Locate the cell with the specified text and output its (x, y) center coordinate. 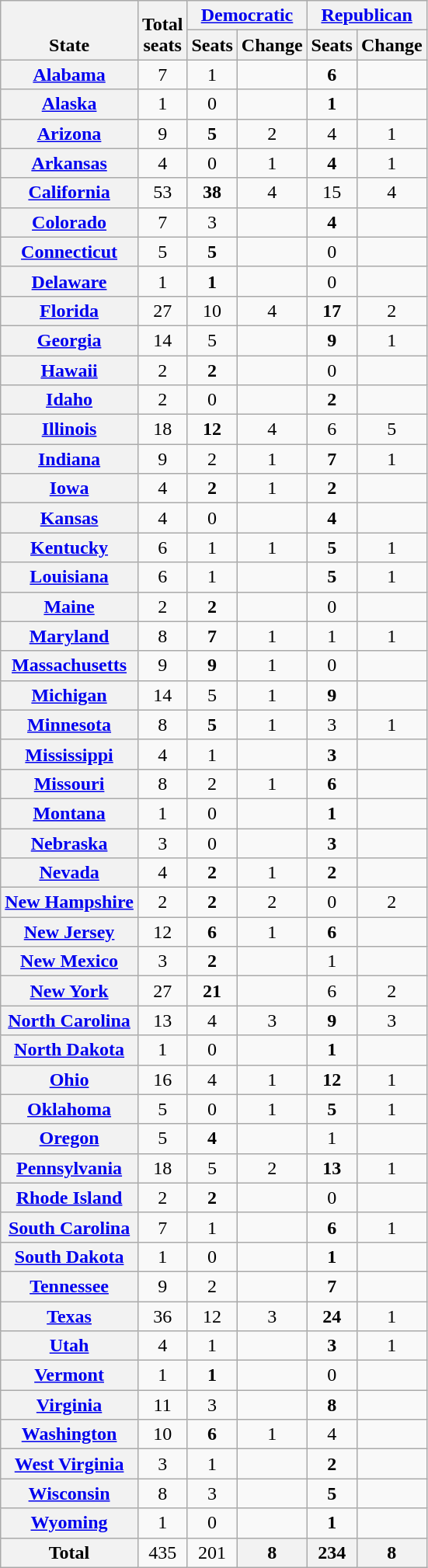
Georgia (70, 340)
Alabama (70, 75)
24 (332, 1316)
South Carolina (70, 1227)
California (70, 193)
Utah (70, 1346)
New Jersey (70, 932)
Total (70, 1552)
11 (162, 1405)
West Virginia (70, 1464)
North Carolina (70, 1020)
Maryland (70, 636)
Arizona (70, 134)
Missouri (70, 784)
435 (162, 1552)
Montana (70, 813)
Tennessee (70, 1286)
New York (70, 991)
38 (212, 193)
South Dakota (70, 1257)
Connecticut (70, 252)
Pennsylvania (70, 1168)
Florida (70, 311)
Republican (367, 16)
Texas (70, 1316)
State (70, 30)
Delaware (70, 281)
Colorado (70, 222)
234 (332, 1552)
Wyoming (70, 1523)
Wisconsin (70, 1493)
Vermont (70, 1375)
Arkansas (70, 163)
Democratic (247, 16)
Hawaii (70, 370)
North Dakota (70, 1050)
Washington (70, 1434)
Maine (70, 607)
Totalseats (162, 30)
Iowa (70, 488)
Nebraska (70, 843)
Kentucky (70, 548)
Virginia (70, 1405)
Oregon (70, 1139)
Kansas (70, 518)
Oklahoma (70, 1109)
Illinois (70, 429)
Nevada (70, 873)
Louisiana (70, 577)
17 (332, 311)
201 (212, 1552)
16 (162, 1080)
Idaho (70, 400)
Ohio (70, 1080)
36 (162, 1316)
Indiana (70, 459)
New Hampshire (70, 902)
Alaska (70, 104)
Mississippi (70, 754)
53 (162, 193)
Michigan (70, 695)
Minnesota (70, 725)
21 (212, 991)
New Mexico (70, 961)
15 (332, 193)
Rhode Island (70, 1198)
Massachusetts (70, 666)
